Capture the cell that displays the provided text and extract its [X, Y] central coordinate. 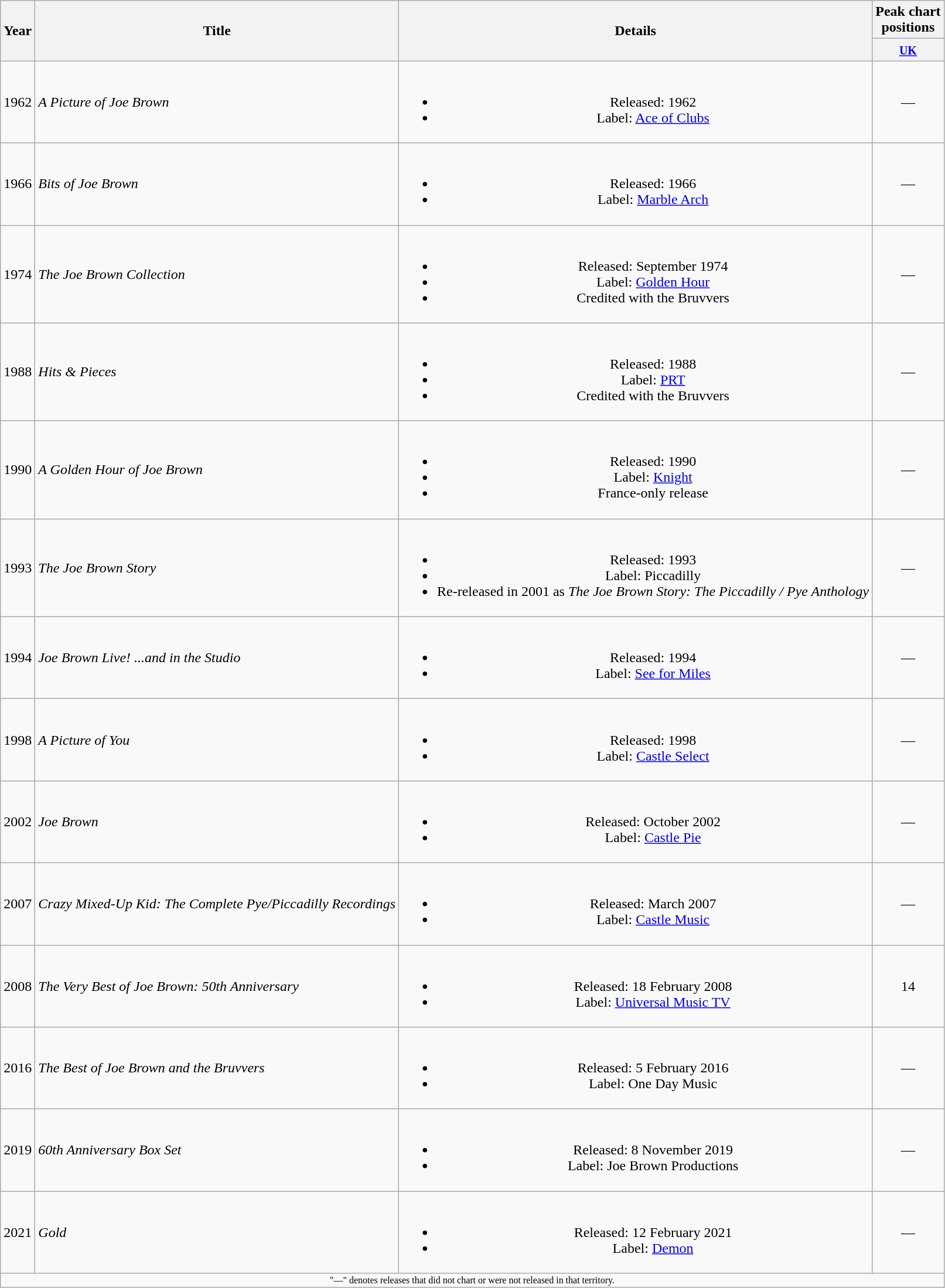
Released: 18 February 2008Label: Universal Music TV [636, 986]
1998 [18, 740]
The Best of Joe Brown and the Bruvvers [217, 1068]
The Joe Brown Story [217, 567]
1988 [18, 372]
2019 [18, 1150]
A Picture of Joe Brown [217, 102]
2016 [18, 1068]
Released: 1993Label: PiccadillyRe-released in 2001 as The Joe Brown Story: The Piccadilly / Pye Anthology [636, 567]
Released: 1990Label: KnightFrance-only release [636, 470]
A Picture of You [217, 740]
UK [908, 50]
Hits & Pieces [217, 372]
2007 [18, 904]
Year [18, 30]
Released: October 2002Label: Castle Pie [636, 822]
Joe Brown [217, 822]
Details [636, 30]
Bits of Joe Brown [217, 184]
Released: 1994Label: See for Miles [636, 657]
Released: 8 November 2019Label: Joe Brown Productions [636, 1150]
Released: 1962Label: Ace of Clubs [636, 102]
Released: 1998Label: Castle Select [636, 740]
Title [217, 30]
Joe Brown Live! ...and in the Studio [217, 657]
Released: September 1974Label: Golden HourCredited with the Bruvvers [636, 274]
The Very Best of Joe Brown: 50th Anniversary [217, 986]
Released: 5 February 2016Label: One Day Music [636, 1068]
The Joe Brown Collection [217, 274]
2008 [18, 986]
Released: 12 February 2021Label: Demon [636, 1232]
Released: 1966Label: Marble Arch [636, 184]
Crazy Mixed-Up Kid: The Complete Pye/Piccadilly Recordings [217, 904]
1994 [18, 657]
Gold [217, 1232]
1974 [18, 274]
2002 [18, 822]
14 [908, 986]
Released: March 2007Label: Castle Music [636, 904]
1966 [18, 184]
1990 [18, 470]
"—" denotes releases that did not chart or were not released in that territory. [472, 1280]
2021 [18, 1232]
Peak chartpositions [908, 20]
1993 [18, 567]
60th Anniversary Box Set [217, 1150]
Released: 1988Label: PRTCredited with the Bruvvers [636, 372]
1962 [18, 102]
A Golden Hour of Joe Brown [217, 470]
